Return the (X, Y) coordinate for the center point of the cell that contains the specified text.  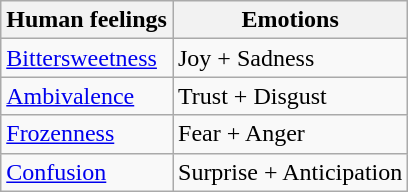
Joy + Sadness (290, 58)
Frozenness (87, 134)
Trust + Disgust (290, 96)
Confusion (87, 172)
Ambivalence (87, 96)
Human feelings (87, 20)
Fear + Anger (290, 134)
Bittersweetness (87, 58)
Surprise + Anticipation (290, 172)
Emotions (290, 20)
